Scan for the cell matching the given text and deliver its (x, y) coordinate at center. 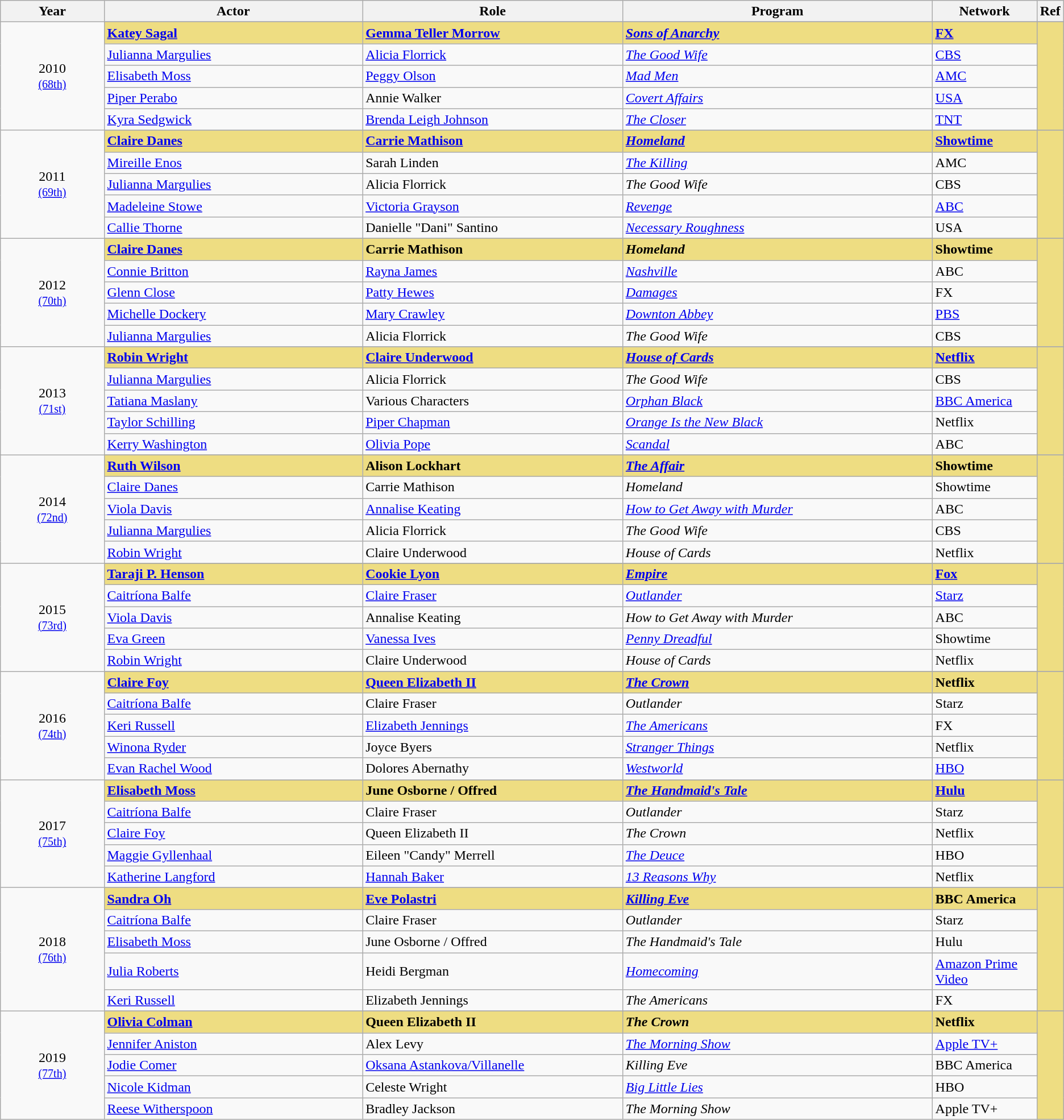
Eileen "Candy" Merrell (493, 855)
The Closer (778, 119)
Taylor Schilling (233, 422)
Madeleine Stowe (233, 206)
TNT (984, 119)
Heidi Bergman (493, 971)
Evan Rachel Wood (233, 769)
Connie Britton (233, 271)
Role (493, 11)
Winona Ryder (233, 747)
2013 (71st) (52, 401)
2010 (68th) (52, 76)
2014 (72nd) (52, 509)
The Deuce (778, 855)
2016 (74th) (52, 725)
Sons of Anarchy (778, 33)
Sarah Linden (493, 163)
Reese Witherspoon (233, 1109)
Eve Polastri (493, 898)
Covert Affairs (778, 98)
Actor (233, 11)
Nashville (778, 271)
Kerry Washington (233, 444)
Empire (778, 574)
Scandal (778, 444)
PBS (984, 314)
Katherine Langford (233, 877)
2017 (75th) (52, 833)
Westworld (778, 769)
Piper Perabo (233, 98)
Julia Roberts (233, 971)
Rayna James (493, 271)
Orphan Black (778, 401)
Gemma Teller Morrow (493, 33)
Fox (984, 574)
Tatiana Maslany (233, 401)
2018 (76th) (52, 949)
Kyra Sedgwick (233, 119)
Olivia Pope (493, 444)
Program (778, 11)
Homecoming (778, 971)
Patty Hewes (493, 293)
Glenn Close (233, 293)
Taraji P. Henson (233, 574)
Downton Abbey (778, 314)
Revenge (778, 206)
Year (52, 11)
Sandra Oh (233, 898)
Joyce Byers (493, 747)
Jennifer Aniston (233, 1044)
Maggie Gyllenhaal (233, 855)
2012 (70th) (52, 292)
Mad Men (778, 76)
Alex Levy (493, 1044)
Penny Dreadful (778, 639)
Victoria Grayson (493, 206)
Dolores Abernathy (493, 769)
Celeste Wright (493, 1087)
Big Little Lies (778, 1087)
The Killing (778, 163)
Nicole Kidman (233, 1087)
Michelle Dockery (233, 314)
Piper Chapman (493, 422)
Peggy Olson (493, 76)
Brenda Leigh Johnson (493, 119)
Various Characters (493, 401)
Necessary Roughness (778, 227)
Ruth Wilson (233, 466)
2019 (77th) (52, 1065)
Alison Lockhart (493, 466)
Jodie Comer (233, 1065)
Oksana Astankova/Villanelle (493, 1065)
13 Reasons Why (778, 877)
Amazon Prime Video (984, 971)
Bradley Jackson (493, 1109)
Cookie Lyon (493, 574)
Network (984, 11)
Ref (1050, 11)
2015 (73rd) (52, 617)
Katey Sagal (233, 33)
Danielle "Dani" Santino (493, 227)
Vanessa Ives (493, 639)
Orange Is the New Black (778, 422)
The Affair (778, 466)
Hannah Baker (493, 877)
Mireille Enos (233, 163)
Eva Green (233, 639)
Annie Walker (493, 98)
Mary Crawley (493, 314)
2011 (69th) (52, 184)
Olivia Colman (233, 1022)
Callie Thorne (233, 227)
Stranger Things (778, 747)
Damages (778, 293)
